Capture the cell that displays the provided text and extract its (X, Y) central coordinate. 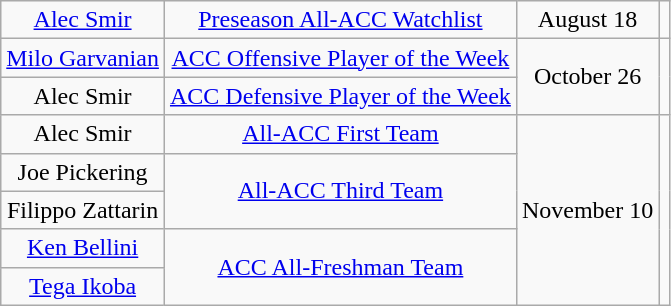
October 26 (587, 77)
All-ACC Third Team (340, 191)
Preseason All-ACC Watchlist (340, 20)
Milo Garvanian (83, 58)
ACC All-Freshman Team (340, 267)
ACC Offensive Player of the Week (340, 58)
Tega Ikoba (83, 286)
ACC Defensive Player of the Week (340, 96)
August 18 (587, 20)
All-ACC First Team (340, 134)
Ken Bellini (83, 248)
Filippo Zattarin (83, 210)
Joe Pickering (83, 172)
November 10 (587, 210)
